From the cell containing the given text, extract its center point as (x, y) coordinate. 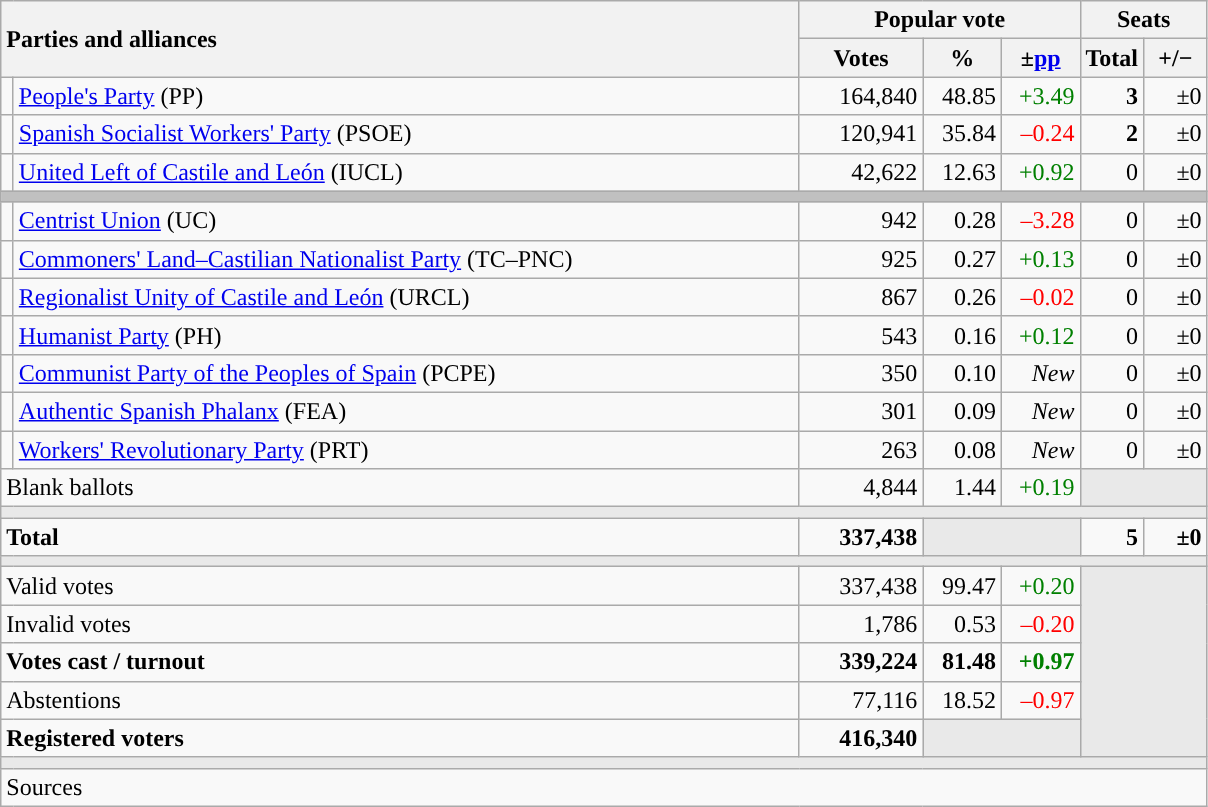
+0.19 (1040, 488)
Workers' Revolutionary Party (PRT) (406, 449)
Centrist Union (UC) (406, 221)
–0.20 (1040, 624)
Votes cast / turnout (400, 662)
Votes (861, 58)
4,844 (861, 488)
99.47 (962, 586)
Sources (604, 787)
164,840 (861, 96)
±pp (1040, 58)
942 (861, 221)
Blank ballots (400, 488)
+0.13 (1040, 259)
35.84 (962, 134)
–0.02 (1040, 297)
0.08 (962, 449)
1,786 (861, 624)
Communist Party of the Peoples of Spain (PCPE) (406, 373)
3 (1112, 96)
263 (861, 449)
Spanish Socialist Workers' Party (PSOE) (406, 134)
Registered voters (400, 738)
48.85 (962, 96)
People's Party (PP) (406, 96)
81.48 (962, 662)
339,224 (861, 662)
0.53 (962, 624)
301 (861, 411)
Authentic Spanish Phalanx (FEA) (406, 411)
1.44 (962, 488)
–3.28 (1040, 221)
Seats (1144, 20)
+0.12 (1040, 335)
18.52 (962, 700)
0.10 (962, 373)
Parties and alliances (400, 39)
925 (861, 259)
+0.97 (1040, 662)
5 (1112, 537)
+3.49 (1040, 96)
United Left of Castile and León (IUCL) (406, 172)
350 (861, 373)
0.16 (962, 335)
+0.92 (1040, 172)
120,941 (861, 134)
Commoners' Land–Castilian Nationalist Party (TC–PNC) (406, 259)
0.26 (962, 297)
Regionalist Unity of Castile and León (URCL) (406, 297)
77,116 (861, 700)
Humanist Party (PH) (406, 335)
0.28 (962, 221)
–0.97 (1040, 700)
543 (861, 335)
% (962, 58)
–0.24 (1040, 134)
Abstentions (400, 700)
+0.20 (1040, 586)
+/− (1176, 58)
12.63 (962, 172)
Invalid votes (400, 624)
42,622 (861, 172)
0.09 (962, 411)
867 (861, 297)
2 (1112, 134)
416,340 (861, 738)
0.27 (962, 259)
Valid votes (400, 586)
Popular vote (940, 20)
